Identify which cell holds the provided text, then report its [X, Y] central coordinate. 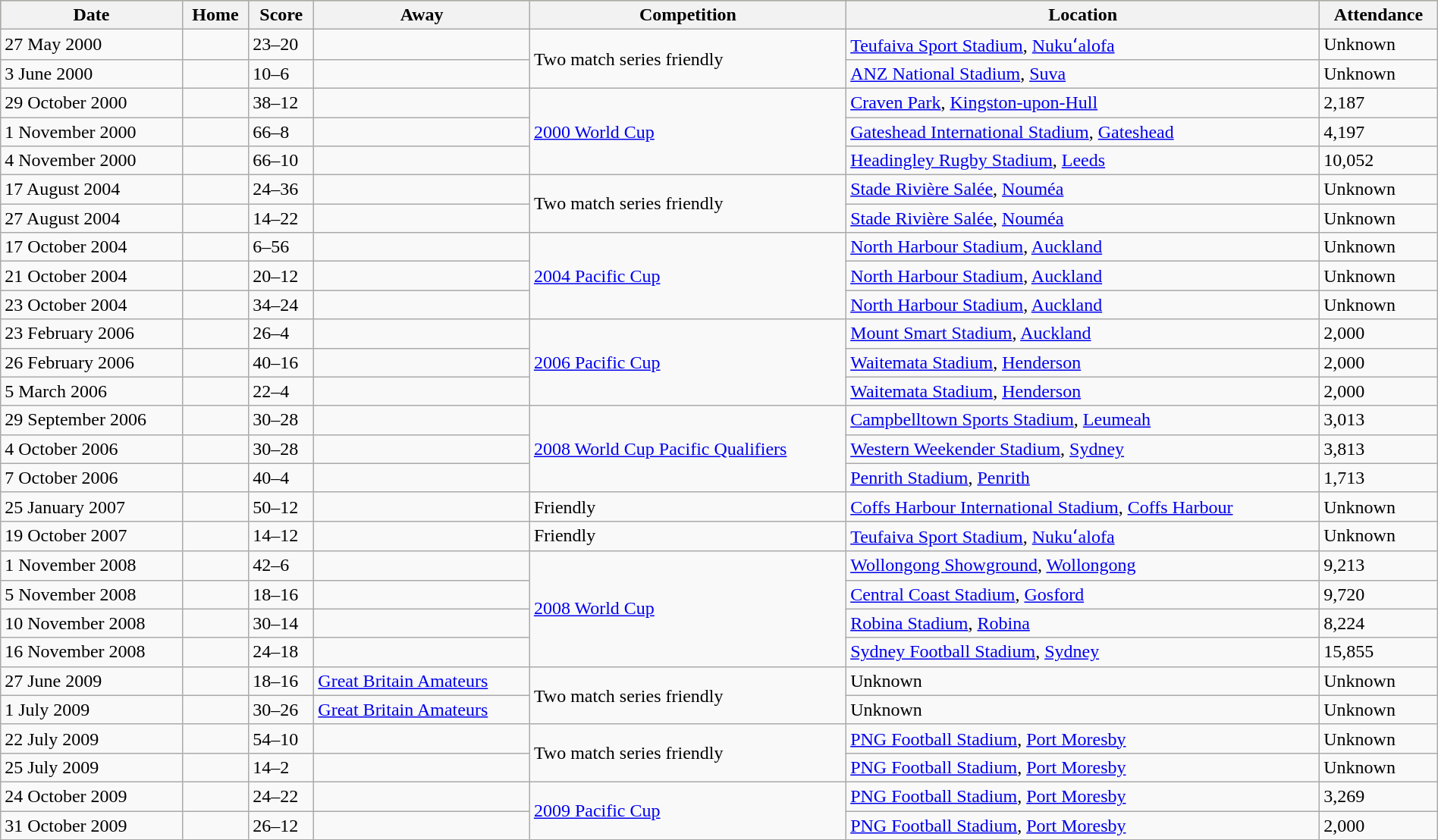
27 June 2009 [91, 681]
3,013 [1379, 420]
10 November 2008 [91, 623]
25 January 2007 [91, 506]
27 August 2004 [91, 218]
30–26 [281, 710]
Coffs Harbour International Stadium, Coffs Harbour [1083, 506]
25 July 2009 [91, 767]
66–10 [281, 161]
2008 World Cup [687, 609]
40–16 [281, 362]
2004 Pacific Cup [687, 276]
3 June 2000 [91, 74]
Western Weekender Stadium, Sydney [1083, 449]
Wollongong Showground, Wollongong [1083, 566]
17 August 2004 [91, 190]
26–4 [281, 334]
31 October 2009 [91, 826]
2000 World Cup [687, 131]
Away [422, 15]
23 February 2006 [91, 334]
2009 Pacific Cup [687, 810]
42–6 [281, 566]
Penrith Stadium, Penrith [1083, 478]
14–22 [281, 218]
Headingley Rugby Stadium, Leeds [1083, 161]
6–56 [281, 247]
2006 Pacific Cup [687, 362]
8,224 [1379, 623]
24–36 [281, 190]
1 November 2008 [91, 566]
27 May 2000 [91, 45]
22–4 [281, 391]
4 November 2000 [91, 161]
Mount Smart Stadium, Auckland [1083, 334]
24 October 2009 [91, 796]
Home [215, 15]
Location [1083, 15]
21 October 2004 [91, 276]
19 October 2007 [91, 536]
4,197 [1379, 131]
26–12 [281, 826]
20–12 [281, 276]
15,855 [1379, 652]
Campbelltown Sports Stadium, Leumeah [1083, 420]
17 October 2004 [91, 247]
14–12 [281, 536]
Attendance [1379, 15]
Score [281, 15]
24–22 [281, 796]
4 October 2006 [91, 449]
1 July 2009 [91, 710]
2008 World Cup Pacific Qualifiers [687, 449]
5 November 2008 [91, 594]
2,187 [1379, 102]
Robina Stadium, Robina [1083, 623]
50–12 [281, 506]
24–18 [281, 652]
66–8 [281, 131]
ANZ National Stadium, Suva [1083, 74]
23–20 [281, 45]
16 November 2008 [91, 652]
7 October 2006 [91, 478]
Competition [687, 15]
34–24 [281, 305]
9,720 [1379, 594]
Central Coast Stadium, Gosford [1083, 594]
26 February 2006 [91, 362]
40–4 [281, 478]
Craven Park, Kingston-upon-Hull [1083, 102]
14–2 [281, 767]
29 October 2000 [91, 102]
1 November 2000 [91, 131]
30–14 [281, 623]
Gateshead International Stadium, Gateshead [1083, 131]
5 March 2006 [91, 391]
22 July 2009 [91, 738]
10,052 [1379, 161]
38–12 [281, 102]
10–6 [281, 74]
3,813 [1379, 449]
54–10 [281, 738]
23 October 2004 [91, 305]
Sydney Football Stadium, Sydney [1083, 652]
1,713 [1379, 478]
3,269 [1379, 796]
29 September 2006 [91, 420]
Date [91, 15]
9,213 [1379, 566]
